Return the (x, y) coordinate for the center point of the cell that contains the specified text.  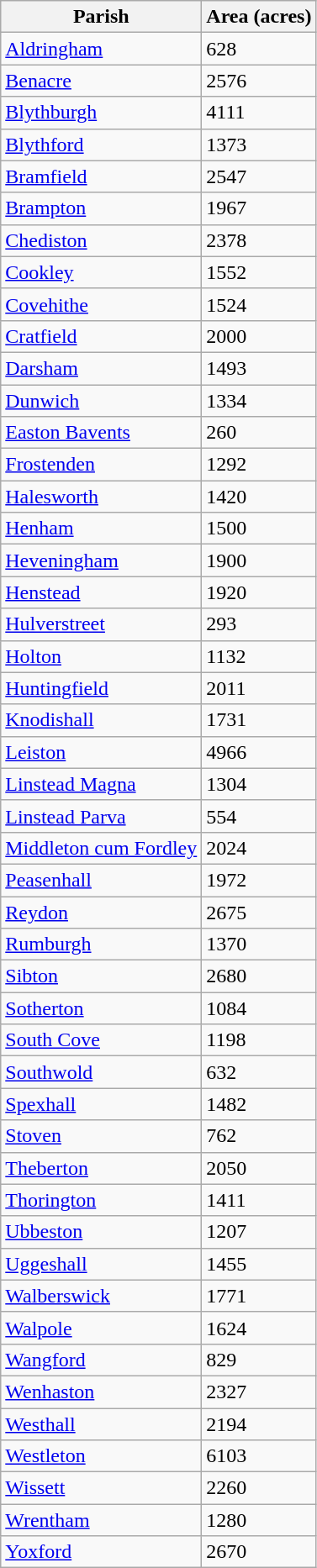
2260 (259, 1488)
1524 (259, 304)
762 (259, 1136)
Westhall (101, 1424)
Blythburgh (101, 113)
Benacre (101, 81)
Walpole (101, 1328)
Henham (101, 529)
Linstead Parva (101, 816)
Dunwich (101, 401)
1334 (259, 401)
2327 (259, 1392)
1370 (259, 944)
Uggeshall (101, 1264)
2194 (259, 1424)
554 (259, 816)
829 (259, 1360)
Theberton (101, 1168)
Holton (101, 656)
Wrentham (101, 1520)
Cratfield (101, 336)
1207 (259, 1232)
2576 (259, 81)
Covehithe (101, 304)
1420 (259, 497)
Wenhaston (101, 1392)
1132 (259, 656)
Peasenhall (101, 880)
Reydon (101, 912)
Darsham (101, 368)
Hulverstreet (101, 624)
6103 (259, 1456)
Ubbeston (101, 1232)
1900 (259, 560)
Frostenden (101, 465)
Area (acres) (259, 17)
Sotherton (101, 1008)
4111 (259, 113)
2675 (259, 912)
1771 (259, 1296)
1084 (259, 1008)
Middleton cum Fordley (101, 848)
1624 (259, 1328)
Cookley (101, 272)
Huntingfield (101, 688)
Halesworth (101, 497)
1731 (259, 720)
Southwold (101, 1072)
Knodishall (101, 720)
1198 (259, 1040)
Leiston (101, 752)
South Cove (101, 1040)
2050 (259, 1168)
2378 (259, 240)
1920 (259, 592)
2011 (259, 688)
Sibton (101, 976)
Easton Bavents (101, 433)
1280 (259, 1520)
1411 (259, 1200)
Linstead Magna (101, 784)
1482 (259, 1104)
Thorington (101, 1200)
Blythford (101, 145)
1493 (259, 368)
628 (259, 49)
293 (259, 624)
Walberswick (101, 1296)
Heveningham (101, 560)
2680 (259, 976)
Westleton (101, 1456)
632 (259, 1072)
Wissett (101, 1488)
Yoxford (101, 1552)
Chediston (101, 240)
2000 (259, 336)
2547 (259, 176)
1373 (259, 145)
Wangford (101, 1360)
1967 (259, 208)
260 (259, 433)
1972 (259, 880)
Aldringham (101, 49)
Stoven (101, 1136)
Rumburgh (101, 944)
Spexhall (101, 1104)
1292 (259, 465)
Henstead (101, 592)
Bramfield (101, 176)
1455 (259, 1264)
1500 (259, 529)
1552 (259, 272)
Parish (101, 17)
1304 (259, 784)
4966 (259, 752)
Brampton (101, 208)
2670 (259, 1552)
2024 (259, 848)
